Return [x, y] of the center of cell containing provided text 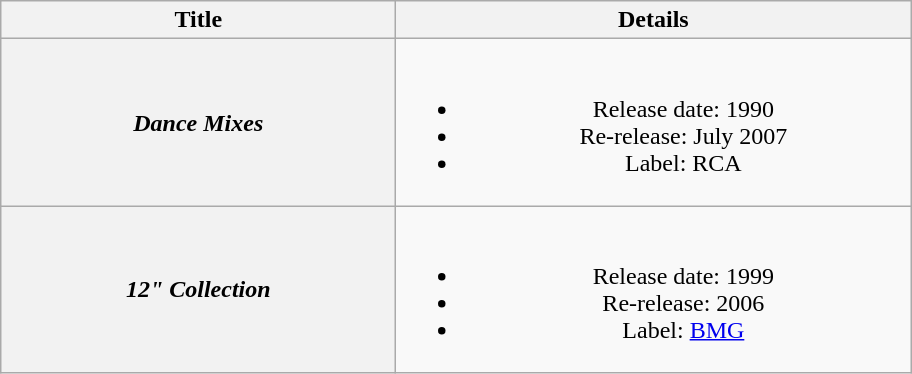
Release date: 1999Re-release: 2006Label: BMG [654, 290]
Dance Mixes [198, 122]
Title [198, 20]
12" Collection [198, 290]
Release date: 1990Re-release: July 2007Label: RCA [654, 122]
Details [654, 20]
